For the text-containing cell, return its midpoint in [X, Y] coordinate format. 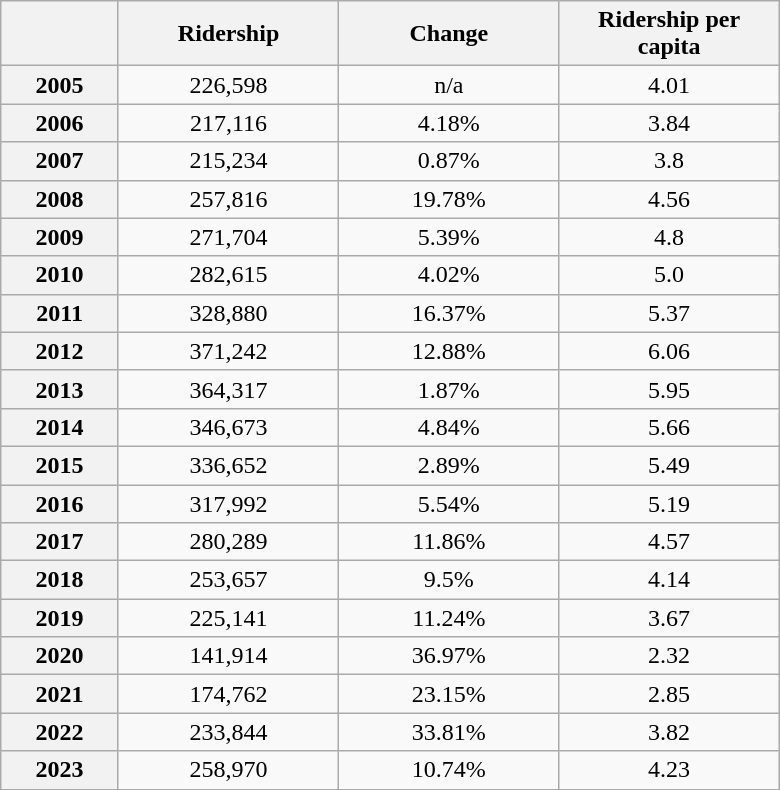
4.01 [669, 85]
4.14 [669, 580]
271,704 [228, 237]
2012 [60, 351]
5.37 [669, 313]
2021 [60, 694]
282,615 [228, 275]
257,816 [228, 199]
23.15% [449, 694]
233,844 [228, 732]
5.39% [449, 237]
215,234 [228, 161]
6.06 [669, 351]
n/a [449, 85]
2006 [60, 123]
2020 [60, 656]
280,289 [228, 542]
217,116 [228, 123]
3.67 [669, 618]
Ridership per capita [669, 34]
2014 [60, 427]
174,762 [228, 694]
253,657 [228, 580]
0.87% [449, 161]
2005 [60, 85]
2010 [60, 275]
3.8 [669, 161]
11.24% [449, 618]
36.97% [449, 656]
Change [449, 34]
2022 [60, 732]
226,598 [228, 85]
2008 [60, 199]
2018 [60, 580]
346,673 [228, 427]
225,141 [228, 618]
2016 [60, 503]
2013 [60, 389]
12.88% [449, 351]
5.54% [449, 503]
3.84 [669, 123]
19.78% [449, 199]
4.23 [669, 770]
5.19 [669, 503]
5.66 [669, 427]
2009 [60, 237]
11.86% [449, 542]
4.18% [449, 123]
371,242 [228, 351]
2.85 [669, 694]
2007 [60, 161]
2011 [60, 313]
10.74% [449, 770]
5.95 [669, 389]
336,652 [228, 465]
2023 [60, 770]
364,317 [228, 389]
2.32 [669, 656]
328,880 [228, 313]
Ridership [228, 34]
33.81% [449, 732]
16.37% [449, 313]
317,992 [228, 503]
9.5% [449, 580]
2.89% [449, 465]
5.49 [669, 465]
258,970 [228, 770]
4.57 [669, 542]
4.56 [669, 199]
4.8 [669, 237]
2015 [60, 465]
5.0 [669, 275]
4.84% [449, 427]
2017 [60, 542]
141,914 [228, 656]
1.87% [449, 389]
4.02% [449, 275]
2019 [60, 618]
3.82 [669, 732]
